Return the [X, Y] coordinate for the center point of the cell that contains the specified text.  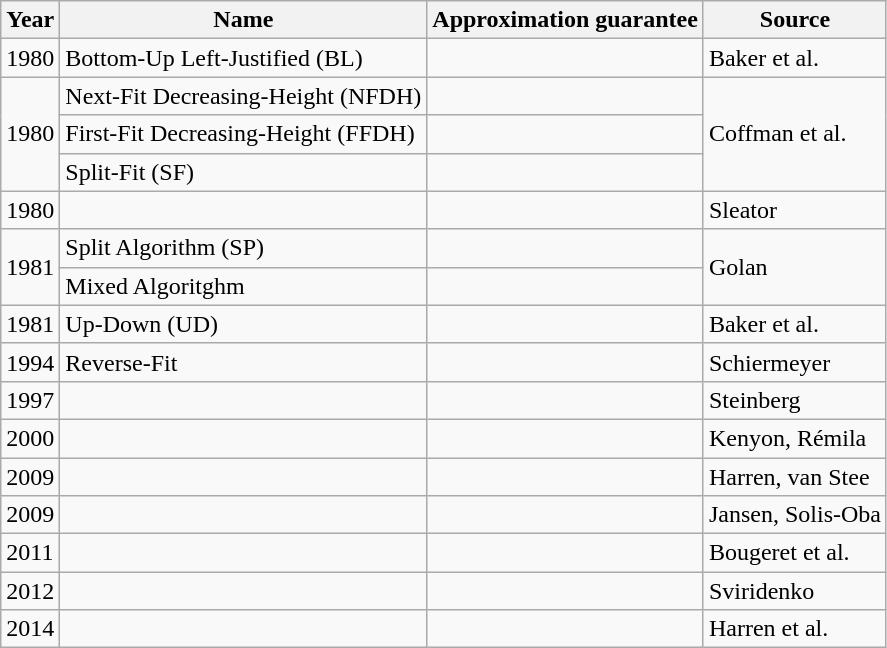
Jansen, Solis-Oba [794, 515]
Harren, van Stee [794, 477]
1994 [30, 362]
Bougeret et al. [794, 553]
Approximation guarantee [566, 20]
Sviridenko [794, 591]
Steinberg [794, 400]
1997 [30, 400]
Name [244, 20]
2014 [30, 629]
Split-Fit (SF) [244, 172]
Golan [794, 267]
Mixed Algoritghm [244, 286]
Year [30, 20]
First-Fit Decreasing-Height (FFDH) [244, 134]
Bottom-Up Left-Justified (BL) [244, 58]
Coffman et al. [794, 134]
Kenyon, Rémila [794, 438]
Source [794, 20]
Schiermeyer [794, 362]
Reverse-Fit [244, 362]
2012 [30, 591]
Split Algorithm (SP) [244, 248]
2011 [30, 553]
Sleator [794, 210]
Up-Down (UD) [244, 324]
Next-Fit Decreasing-Height (NFDH) [244, 96]
2000 [30, 438]
Harren et al. [794, 629]
